Provide the (X, Y) coordinate of the cell's center where the given text is located.  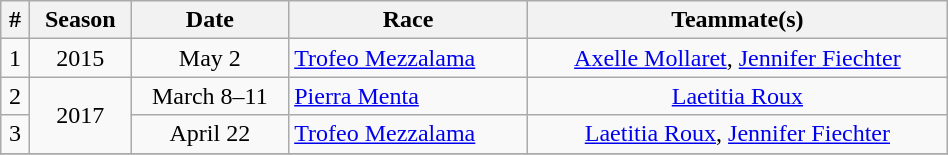
Laetitia Roux, Jennifer Fiechter (738, 134)
3 (16, 134)
2 (16, 96)
Pierra Menta (408, 96)
# (16, 20)
Date (210, 20)
Season (80, 20)
Teammate(s) (738, 20)
April 22 (210, 134)
1 (16, 58)
May 2 (210, 58)
Axelle Mollaret, Jennifer Fiechter (738, 58)
Laetitia Roux (738, 96)
2015 (80, 58)
March 8–11 (210, 96)
2017 (80, 115)
Race (408, 20)
